For the text-containing cell, return its midpoint in (x, y) coordinate format. 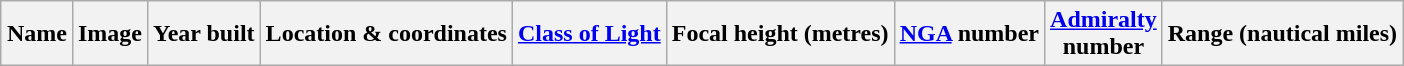
Location & coordinates (386, 34)
Image (110, 34)
Name (36, 34)
Focal height (metres) (780, 34)
Admiraltynumber (1104, 34)
Year built (204, 34)
NGA number (969, 34)
Class of Light (589, 34)
Range (nautical miles) (1282, 34)
